Find where the given text appears and provide that cell's center as (x, y) coordinate. 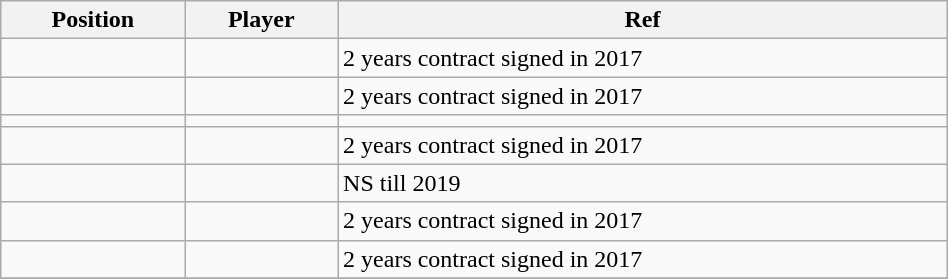
Player (262, 20)
NS till 2019 (643, 183)
Ref (643, 20)
Position (93, 20)
